Pinpoint the cell where the given text exists, returning its (X, Y) midpoint coordinate. 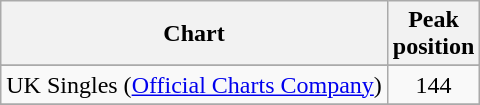
Peakposition (433, 34)
Chart (194, 34)
UK Singles (Official Charts Company) (194, 85)
144 (433, 85)
